For the text-containing cell, return its midpoint in (X, Y) coordinate format. 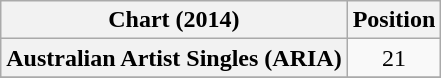
Australian Artist Singles (ARIA) (174, 58)
21 (394, 58)
Position (394, 20)
Chart (2014) (174, 20)
